Output the (X, Y) coordinate of the center of the cell containing the given text.  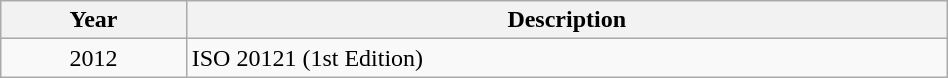
ISO 20121 (1st Edition) (566, 58)
Description (566, 20)
2012 (94, 58)
Year (94, 20)
